Locate the cell with the specified text and output its [x, y] center coordinate. 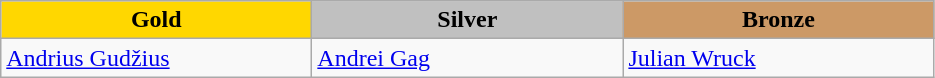
Silver [468, 20]
Andrei Gag [468, 58]
Bronze [778, 20]
Julian Wruck [778, 58]
Andrius Gudžius [156, 58]
Gold [156, 20]
